Extract the (X, Y) coordinate from the center of the cell holding the provided text.  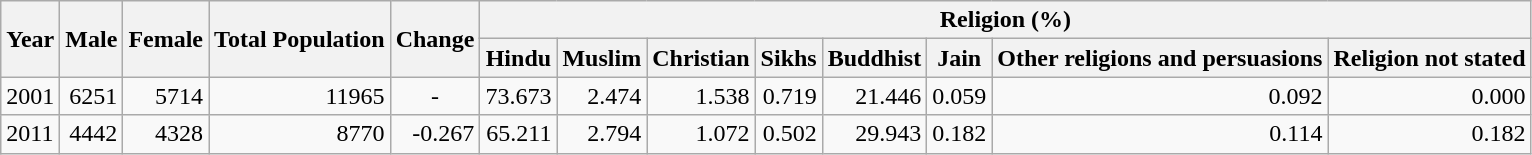
2001 (30, 96)
2011 (30, 134)
Religion (%) (1006, 20)
29.943 (874, 134)
Total Population (300, 39)
4328 (166, 134)
6251 (92, 96)
73.673 (518, 96)
0.000 (1430, 96)
0.092 (1160, 96)
1.538 (701, 96)
Sikhs (788, 58)
4442 (92, 134)
65.211 (518, 134)
- (435, 96)
Hindu (518, 58)
0.114 (1160, 134)
0.719 (788, 96)
Male (92, 39)
Year (30, 39)
0.059 (960, 96)
-0.267 (435, 134)
11965 (300, 96)
Buddhist (874, 58)
Religion not stated (1430, 58)
2.794 (602, 134)
8770 (300, 134)
Female (166, 39)
2.474 (602, 96)
Other religions and persuasions (1160, 58)
Jain (960, 58)
Change (435, 39)
5714 (166, 96)
21.446 (874, 96)
Muslim (602, 58)
1.072 (701, 134)
Christian (701, 58)
0.502 (788, 134)
